Capture the cell that displays the provided text and extract its (x, y) central coordinate. 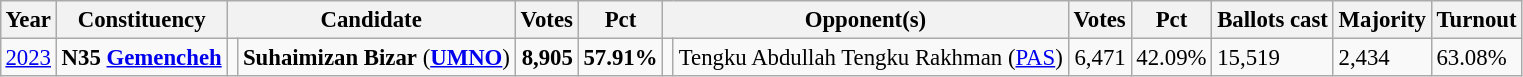
Tengku Abdullah Tengku Rakhman (PAS) (870, 57)
Suhaimizan Bizar (UMNO) (377, 57)
Constituency (142, 20)
63.08% (1476, 57)
6,471 (1100, 57)
Ballots cast (1272, 20)
Opponent(s) (866, 20)
Candidate (371, 20)
2023 (28, 57)
42.09% (1172, 57)
2,434 (1382, 57)
15,519 (1272, 57)
Year (28, 20)
Majority (1382, 20)
Turnout (1476, 20)
8,905 (546, 57)
N35 Gemencheh (142, 57)
57.91% (620, 57)
